Pinpoint the cell where the given text exists, returning its (X, Y) midpoint coordinate. 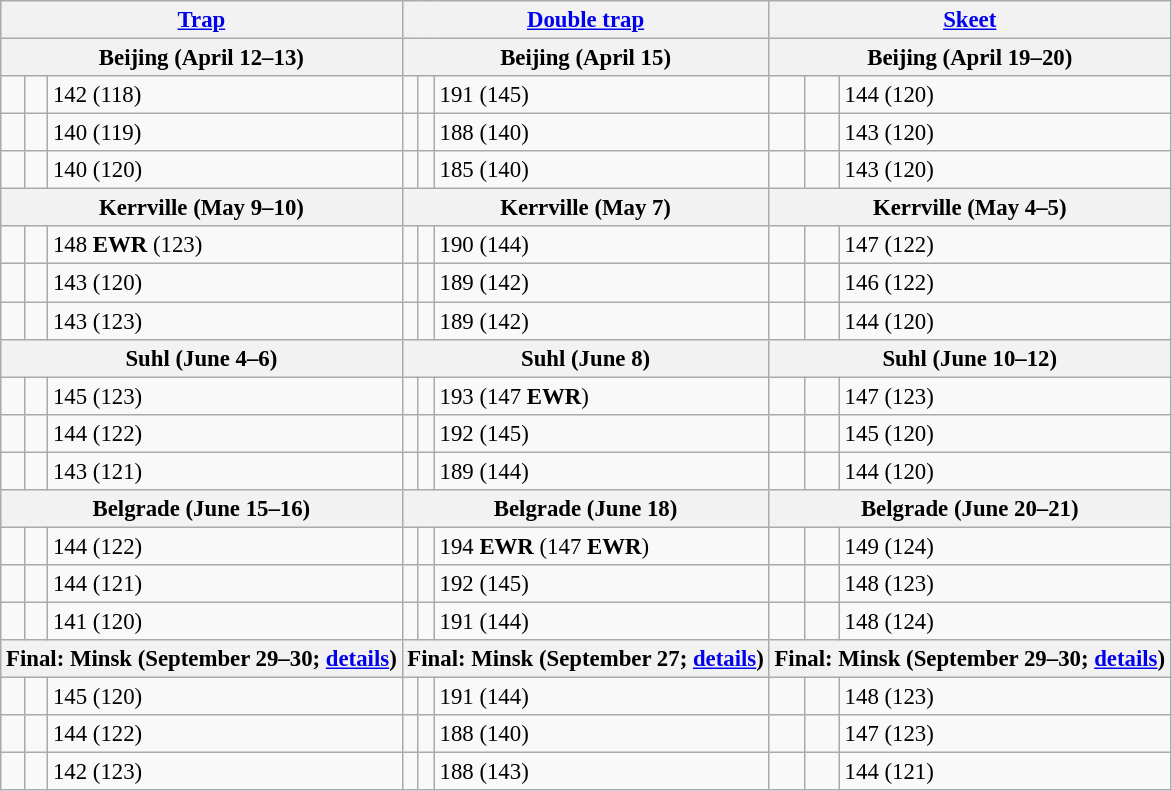
190 (144) (602, 245)
Suhl (June 8) (586, 358)
142 (123) (225, 772)
Final: Minsk (September 27; details) (586, 659)
148 EWR (123) (225, 245)
149 (124) (1004, 546)
194 EWR (147 EWR) (602, 546)
140 (119) (225, 133)
185 (140) (602, 170)
148 (124) (1004, 621)
191 (145) (602, 95)
Suhl (June 4–6) (202, 358)
Belgrade (June 18) (586, 509)
141 (120) (225, 621)
Kerrville (May 9–10) (202, 208)
Kerrville (May 7) (586, 208)
Beijing (April 15) (586, 58)
145 (123) (225, 396)
Trap (202, 20)
193 (147 EWR) (602, 396)
147 (122) (1004, 245)
Double trap (586, 20)
Beijing (April 19–20) (970, 58)
Skeet (970, 20)
Belgrade (June 20–21) (970, 509)
142 (118) (225, 95)
188 (143) (602, 772)
143 (123) (225, 321)
189 (144) (602, 471)
Suhl (June 10–12) (970, 358)
143 (121) (225, 471)
Beijing (April 12–13) (202, 58)
146 (122) (1004, 283)
140 (120) (225, 170)
Kerrville (May 4–5) (970, 208)
Belgrade (June 15–16) (202, 509)
